Search for the cell housing the specified text and yield its (X, Y) center coordinate. 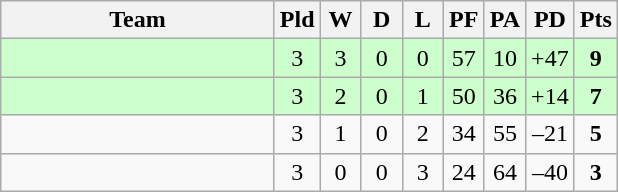
D (382, 20)
55 (504, 134)
L (422, 20)
PA (504, 20)
–40 (550, 172)
Pts (596, 20)
+14 (550, 96)
W (340, 20)
PF (464, 20)
9 (596, 58)
24 (464, 172)
34 (464, 134)
57 (464, 58)
36 (504, 96)
64 (504, 172)
Team (138, 20)
50 (464, 96)
+47 (550, 58)
PD (550, 20)
–21 (550, 134)
Pld (297, 20)
5 (596, 134)
7 (596, 96)
10 (504, 58)
